Capture the cell that displays the provided text and extract its [x, y] central coordinate. 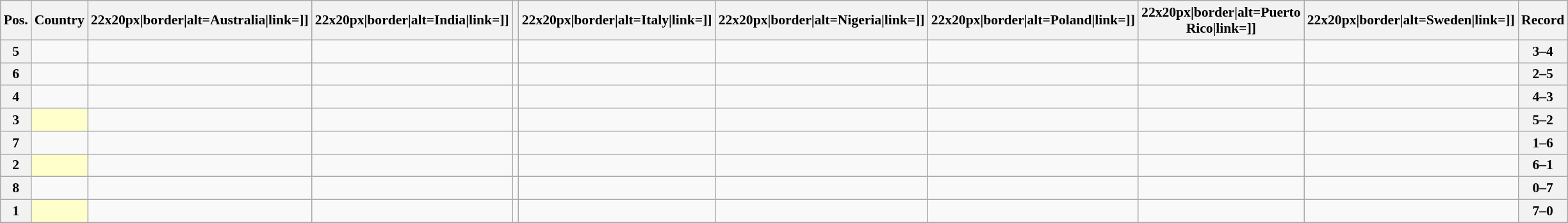
3–4 [1542, 51]
4 [16, 97]
22x20px|border|alt=Puerto Rico|link=]] [1221, 21]
2–5 [1542, 74]
22x20px|border|alt=Italy|link=]] [617, 21]
4–3 [1542, 97]
2 [16, 165]
5 [16, 51]
7–0 [1542, 211]
6 [16, 74]
0–7 [1542, 188]
1 [16, 211]
22x20px|border|alt=India|link=]] [412, 21]
1–6 [1542, 143]
22x20px|border|alt=Australia|link=]] [200, 21]
22x20px|border|alt=Sweden|link=]] [1411, 21]
Pos. [16, 21]
5–2 [1542, 120]
8 [16, 188]
6–1 [1542, 165]
3 [16, 120]
22x20px|border|alt=Nigeria|link=]] [822, 21]
22x20px|border|alt=Poland|link=]] [1033, 21]
7 [16, 143]
Record [1542, 21]
Country [60, 21]
